Locate the cell with the specified text and output its [X, Y] center coordinate. 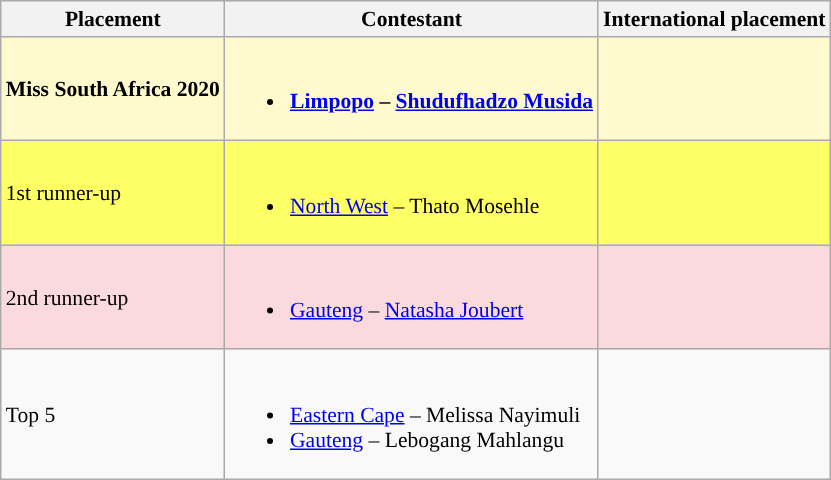
Limpopo – Shudufhadzo Musida [412, 89]
International placement [714, 19]
Top 5 [113, 415]
2nd runner-up [113, 297]
Contestant [412, 19]
Placement [113, 19]
Miss South Africa 2020 [113, 89]
Eastern Cape – Melissa NayimuliGauteng – Lebogang Mahlangu [412, 415]
North West – Thato Mosehle [412, 193]
Gauteng – Natasha Joubert [412, 297]
1st runner-up [113, 193]
